Capture the cell that displays the provided text and extract its (x, y) central coordinate. 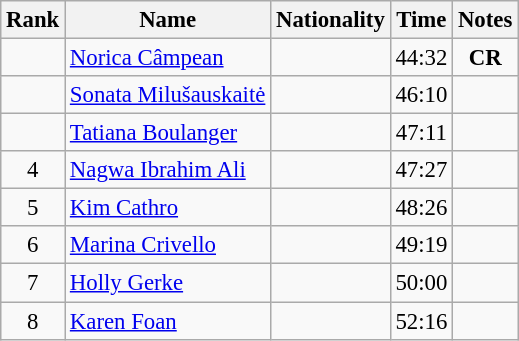
47:11 (422, 133)
50:00 (422, 283)
48:26 (422, 208)
6 (33, 245)
Time (422, 20)
Name (168, 20)
Rank (33, 20)
Norica Câmpean (168, 58)
Notes (486, 20)
4 (33, 170)
Karen Foan (168, 321)
52:16 (422, 321)
CR (486, 58)
Tatiana Boulanger (168, 133)
Sonata Milušauskaitė (168, 95)
5 (33, 208)
Kim Cathro (168, 208)
7 (33, 283)
49:19 (422, 245)
Holly Gerke (168, 283)
8 (33, 321)
Marina Crivello (168, 245)
Nationality (330, 20)
44:32 (422, 58)
47:27 (422, 170)
46:10 (422, 95)
Nagwa Ibrahim Ali (168, 170)
